Search for the cell housing the specified text and yield its [X, Y] center coordinate. 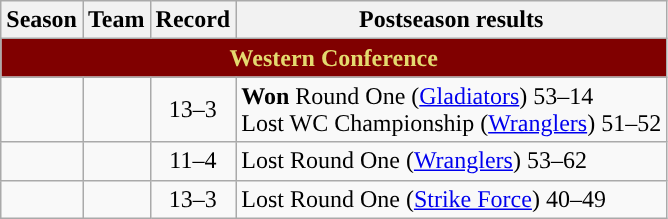
Postseason results [452, 20]
Western Conference [334, 58]
11–4 [193, 161]
Lost Round One (Wranglers) 53–62 [452, 161]
Record [193, 20]
Won Round One (Gladiators) 53–14Lost WC Championship (Wranglers) 51–52 [452, 110]
Lost Round One (Strike Force) 40–49 [452, 199]
Season [42, 20]
Team [116, 20]
